Extract the [x, y] coordinate from the center of the cell holding the provided text.  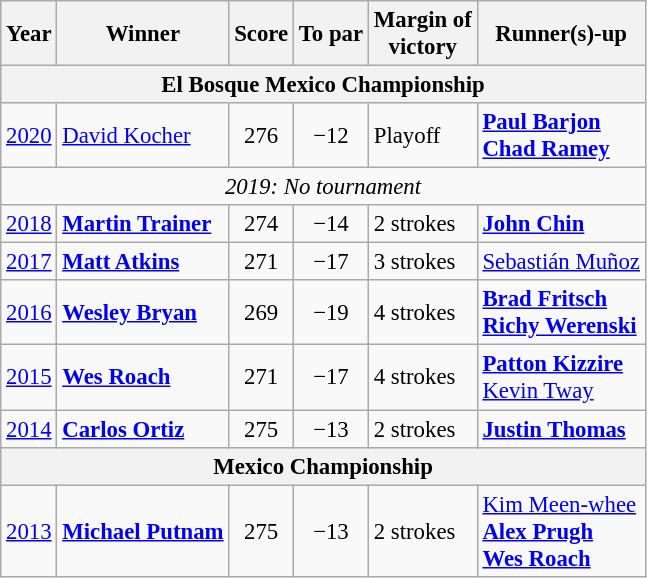
Michael Putnam [143, 531]
Sebastián Muñoz [561, 262]
Paul Barjon Chad Ramey [561, 136]
2013 [29, 531]
Margin ofvictory [422, 34]
Patton Kizzire Kevin Tway [561, 378]
Runner(s)-up [561, 34]
2018 [29, 224]
276 [262, 136]
Wesley Bryan [143, 312]
2016 [29, 312]
Wes Roach [143, 378]
−14 [330, 224]
To par [330, 34]
Carlos Ortiz [143, 429]
269 [262, 312]
−19 [330, 312]
3 strokes [422, 262]
Year [29, 34]
Martin Trainer [143, 224]
Brad Fritsch Richy Werenski [561, 312]
El Bosque Mexico Championship [324, 85]
Matt Atkins [143, 262]
David Kocher [143, 136]
2014 [29, 429]
Justin Thomas [561, 429]
Winner [143, 34]
Score [262, 34]
Mexico Championship [324, 466]
274 [262, 224]
John Chin [561, 224]
2019: No tournament [324, 187]
Kim Meen-whee Alex Prugh Wes Roach [561, 531]
−12 [330, 136]
2017 [29, 262]
Playoff [422, 136]
2015 [29, 378]
2020 [29, 136]
